Capture the cell that displays the provided text and extract its [x, y] central coordinate. 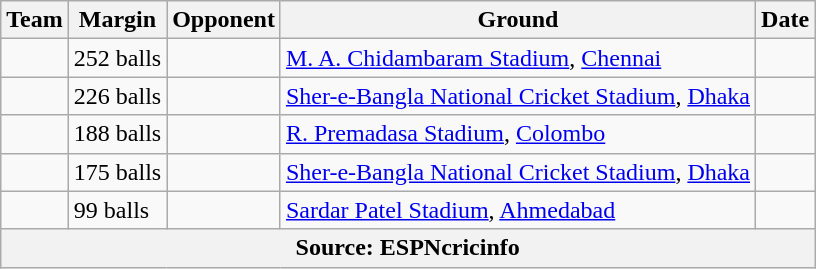
226 balls [117, 96]
R. Premadasa Stadium, Colombo [518, 134]
M. A. Chidambaram Stadium, Chennai [518, 58]
252 balls [117, 58]
Source: ESPNcricinfo [408, 248]
Opponent [224, 20]
175 balls [117, 172]
Ground [518, 20]
188 balls [117, 134]
Team [35, 20]
99 balls [117, 210]
Sardar Patel Stadium, Ahmedabad [518, 210]
Date [786, 20]
Margin [117, 20]
